Identify which cell holds the provided text, then report its (x, y) central coordinate. 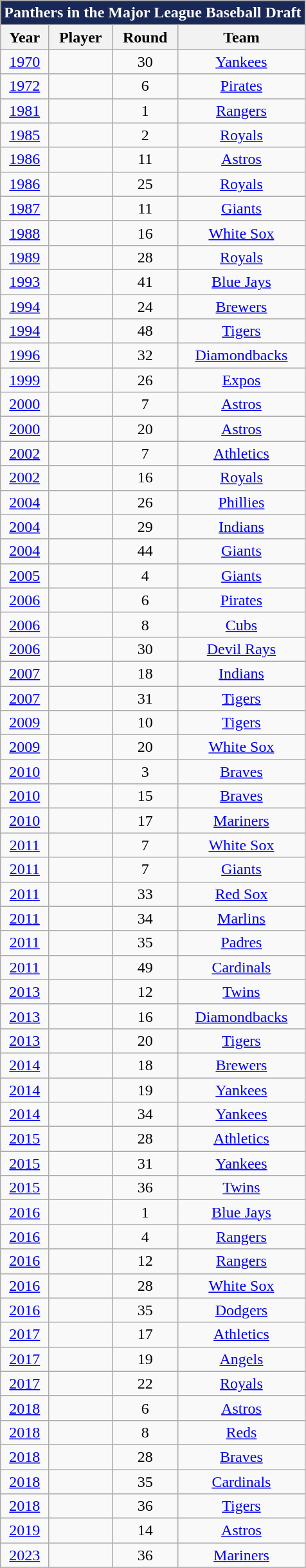
2019 (24, 1531)
1972 (24, 86)
1989 (24, 257)
Devil Rays (242, 649)
Team (242, 37)
1996 (24, 356)
2 (145, 135)
Dodgers (242, 1310)
1993 (24, 282)
Panthers in the Major League Baseball Draft (153, 13)
15 (145, 796)
2005 (24, 576)
2023 (24, 1555)
33 (145, 894)
Year (24, 37)
1999 (24, 380)
Reds (242, 1432)
Red Sox (242, 894)
44 (145, 551)
1988 (24, 233)
29 (145, 527)
Marlins (242, 918)
1987 (24, 208)
Cubs (242, 624)
10 (145, 723)
22 (145, 1383)
Phillies (242, 502)
1970 (24, 62)
25 (145, 184)
Round (145, 37)
1985 (24, 135)
14 (145, 1531)
41 (145, 282)
49 (145, 967)
Expos (242, 380)
1981 (24, 111)
Player (81, 37)
48 (145, 331)
24 (145, 307)
Angels (242, 1359)
Padres (242, 943)
32 (145, 356)
3 (145, 772)
